Return the [X, Y] coordinate for the center point of the cell that contains the specified text.  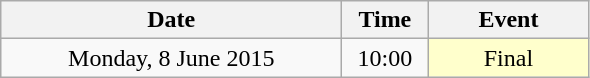
Final [508, 58]
Date [172, 20]
Event [508, 20]
Time [385, 20]
Monday, 8 June 2015 [172, 58]
10:00 [385, 58]
